Return the (X, Y) coordinate for the center point of the cell that contains the specified text.  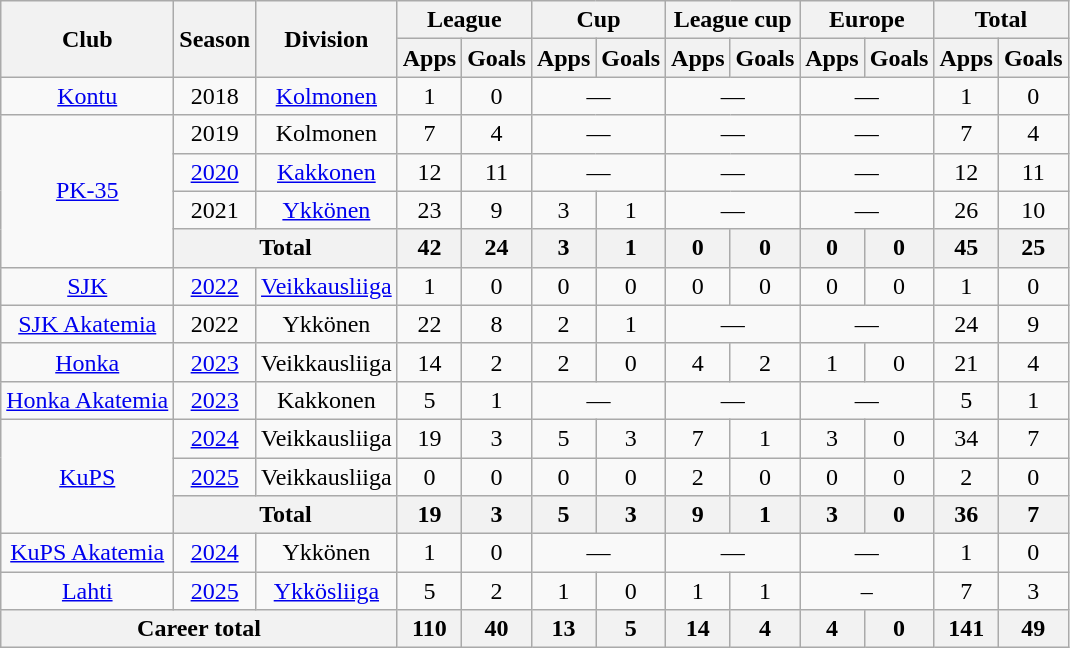
36 (966, 515)
34 (966, 438)
23 (429, 210)
Club (88, 39)
45 (966, 248)
Cup (598, 20)
2019 (215, 134)
SJK Akatemia (88, 324)
40 (497, 629)
42 (429, 248)
Honka Akatemia (88, 400)
21 (966, 362)
2020 (215, 172)
Honka (88, 362)
Europe (867, 20)
110 (429, 629)
PK-35 (88, 191)
Lahti (88, 591)
Ykkösliiga (327, 591)
Season (215, 39)
League (464, 20)
2018 (215, 96)
141 (966, 629)
13 (563, 629)
KuPS (88, 476)
Division (327, 39)
– (867, 591)
25 (1033, 248)
49 (1033, 629)
10 (1033, 210)
SJK (88, 286)
22 (429, 324)
League cup (733, 20)
Kontu (88, 96)
26 (966, 210)
KuPS Akatemia (88, 553)
Career total (199, 629)
2021 (215, 210)
8 (497, 324)
